Provide the (X, Y) coordinate of the cell's center where the given text is located.  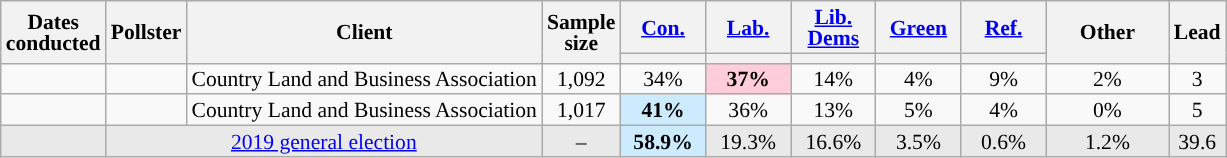
Client (364, 32)
3 (1198, 78)
37% (748, 78)
2019 general election (324, 142)
5% (918, 110)
19.3% (748, 142)
Other (1108, 32)
– (581, 142)
16.6% (834, 142)
36% (748, 110)
Samplesize (581, 32)
1.2% (1108, 142)
Pollster (146, 32)
2% (1108, 78)
14% (834, 78)
1,017 (581, 110)
34% (662, 78)
3.5% (918, 142)
Ref. (1004, 27)
Lib. Dems (834, 27)
5 (1198, 110)
Datesconducted (54, 32)
39.6 (1198, 142)
0.6% (1004, 142)
9% (1004, 78)
Lead (1198, 32)
41% (662, 110)
Con. (662, 27)
58.9% (662, 142)
Lab. (748, 27)
Green (918, 27)
13% (834, 110)
1,092 (581, 78)
0% (1108, 110)
